Output the [x, y] coordinate of the center of the cell containing the given text.  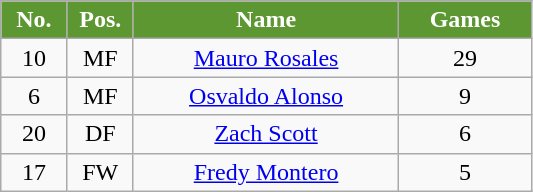
Name [266, 20]
Osvaldo Alonso [266, 96]
17 [34, 172]
9 [466, 96]
Games [466, 20]
No. [34, 20]
5 [466, 172]
29 [466, 58]
Zach Scott [266, 134]
Fredy Montero [266, 172]
Mauro Rosales [266, 58]
FW [100, 172]
10 [34, 58]
Pos. [100, 20]
DF [100, 134]
20 [34, 134]
